Search for the cell housing the specified text and yield its [X, Y] center coordinate. 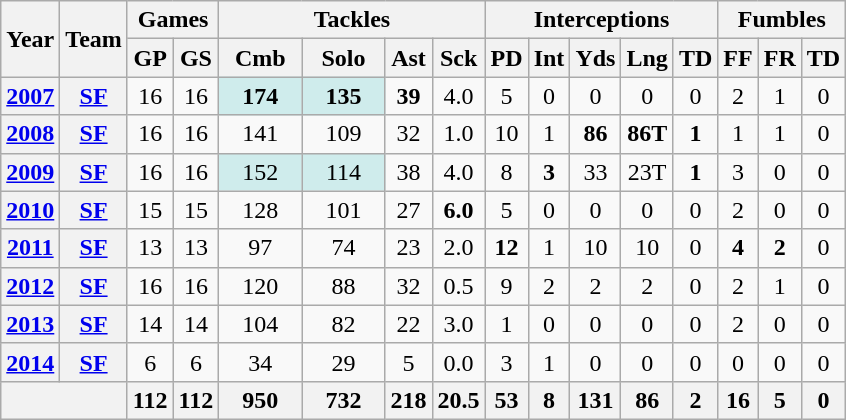
Yds [596, 58]
2007 [30, 96]
0.0 [458, 362]
FR [780, 58]
Sck [458, 58]
Interceptions [602, 20]
174 [260, 96]
GS [196, 58]
34 [260, 362]
Int [549, 58]
Solo [344, 58]
82 [344, 324]
4 [738, 248]
0.5 [458, 286]
2.0 [458, 248]
2014 [30, 362]
Tackles [352, 20]
Lng [647, 58]
38 [408, 172]
2010 [30, 210]
6.0 [458, 210]
2011 [30, 248]
2009 [30, 172]
104 [260, 324]
22 [408, 324]
2012 [30, 286]
120 [260, 286]
131 [596, 400]
Cmb [260, 58]
141 [260, 134]
218 [408, 400]
Team [94, 39]
Games [173, 20]
GP [150, 58]
732 [344, 400]
29 [344, 362]
152 [260, 172]
27 [408, 210]
33 [596, 172]
88 [344, 286]
Year [30, 39]
9 [506, 286]
114 [344, 172]
39 [408, 96]
53 [506, 400]
23 [408, 248]
74 [344, 248]
950 [260, 400]
20.5 [458, 400]
3.0 [458, 324]
135 [344, 96]
12 [506, 248]
109 [344, 134]
101 [344, 210]
PD [506, 58]
97 [260, 248]
2013 [30, 324]
23T [647, 172]
Fumbles [782, 20]
128 [260, 210]
86T [647, 134]
1.0 [458, 134]
2008 [30, 134]
Ast [408, 58]
FF [738, 58]
